Return the (X, Y) coordinate for the center point of the cell that contains the specified text.  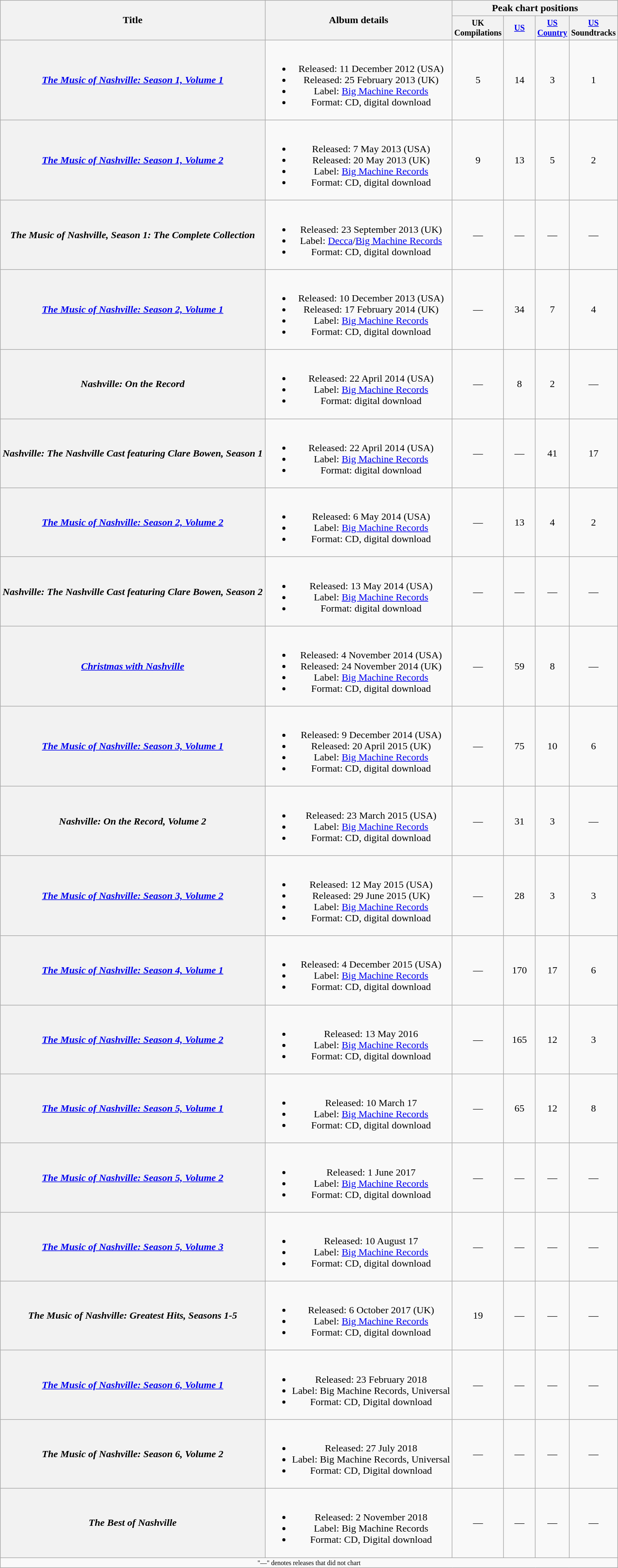
The Music of Nashville: Season 1, Volume 2 (133, 160)
Released: 6 October 2017 (UK)Label: Big Machine RecordsFormat: CD, digital download (359, 1316)
Released: 4 December 2015 (USA)Label: Big Machine RecordsFormat: CD, digital download (359, 970)
1 (593, 80)
The Music of Nashville, Season 1: The Complete Collection (133, 235)
The Music of Nashville: Season 4, Volume 2 (133, 1040)
The Music of Nashville: Season 1, Volume 1 (133, 80)
7 (552, 309)
US Country (552, 28)
The Music of Nashville: Season 6, Volume 2 (133, 1454)
41 (552, 453)
"—" denotes releases that did not chart (309, 1563)
The Music of Nashville: Season 6, Volume 1 (133, 1384)
Released: 9 December 2014 (USA)Released: 20 April 2015 (UK)Label: Big Machine RecordsFormat: CD, digital download (359, 746)
Released: 1 June 2017Label: Big Machine RecordsFormat: CD, digital download (359, 1178)
The Music of Nashville: Greatest Hits, Seasons 1-5 (133, 1316)
The Music of Nashville: Season 5, Volume 1 (133, 1108)
Released: 4 November 2014 (USA)Released: 24 November 2014 (UK)Label: Big Machine RecordsFormat: CD, digital download (359, 666)
Released: 6 May 2014 (USA)Label: Big Machine RecordsFormat: CD, digital download (359, 523)
The Music of Nashville: Season 4, Volume 1 (133, 970)
Released: 23 September 2013 (UK)Label: Decca/Big Machine RecordsFormat: CD, digital download (359, 235)
UK Compilations (478, 28)
Released: 13 May 2014 (USA)Label: Big Machine RecordsFormat: digital download (359, 591)
28 (520, 896)
The Music of Nashville: Season 2, Volume 1 (133, 309)
Christmas with Nashville (133, 666)
Released: 23 March 2015 (USA)Label: Big Machine RecordsFormat: CD, digital download (359, 821)
75 (520, 746)
10 (552, 746)
34 (520, 309)
Released: 7 May 2013 (USA)Released: 20 May 2013 (UK)Label: Big Machine RecordsFormat: CD, digital download (359, 160)
Nashville: The Nashville Cast featuring Clare Bowen, Season 2 (133, 591)
Nashville: On the Record, Volume 2 (133, 821)
Album details (359, 20)
170 (520, 970)
14 (520, 80)
Released: 2 November 2018Label: Big Machine RecordsFormat: CD, Digital download (359, 1523)
19 (478, 1316)
Released: 27 July 2018Label: Big Machine Records, UniversalFormat: CD, Digital download (359, 1454)
USSoundtracks (593, 28)
165 (520, 1040)
Released: 23 February 2018Label: Big Machine Records, UniversalFormat: CD, Digital download (359, 1384)
65 (520, 1108)
59 (520, 666)
Title (133, 20)
Released: 10 March 17Label: Big Machine RecordsFormat: CD, digital download (359, 1108)
Released: 10 December 2013 (USA)Released: 17 February 2014 (UK)Label: Big Machine RecordsFormat: CD, digital download (359, 309)
31 (520, 821)
Peak chart positions (535, 8)
Released: 13 May 2016Label: Big Machine RecordsFormat: CD, digital download (359, 1040)
The Music of Nashville: Season 5, Volume 2 (133, 1178)
Released: 10 August 17Label: Big Machine RecordsFormat: CD, digital download (359, 1246)
The Music of Nashville: Season 2, Volume 2 (133, 523)
Nashville: On the Record (133, 385)
The Music of Nashville: Season 3, Volume 2 (133, 896)
US (520, 28)
Nashville: The Nashville Cast featuring Clare Bowen, Season 1 (133, 453)
The Best of Nashville (133, 1523)
The Music of Nashville: Season 3, Volume 1 (133, 746)
The Music of Nashville: Season 5, Volume 3 (133, 1246)
Released: 12 May 2015 (USA)Released: 29 June 2015 (UK)Label: Big Machine RecordsFormat: CD, digital download (359, 896)
Released: 11 December 2012 (USA)Released: 25 February 2013 (UK)Label: Big Machine RecordsFormat: CD, digital download (359, 80)
9 (478, 160)
